Detect which cell encompasses the target text, then output its [x, y] center coordinate. 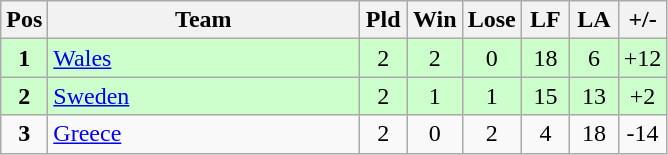
Win [434, 20]
+/- [642, 20]
Pos [24, 20]
+2 [642, 96]
-14 [642, 134]
LA [594, 20]
3 [24, 134]
Pld [384, 20]
Lose [492, 20]
Wales [204, 58]
15 [546, 96]
LF [546, 20]
13 [594, 96]
Sweden [204, 96]
Team [204, 20]
4 [546, 134]
Greece [204, 134]
6 [594, 58]
+12 [642, 58]
